Pinpoint the cell where the given text exists, returning its [x, y] midpoint coordinate. 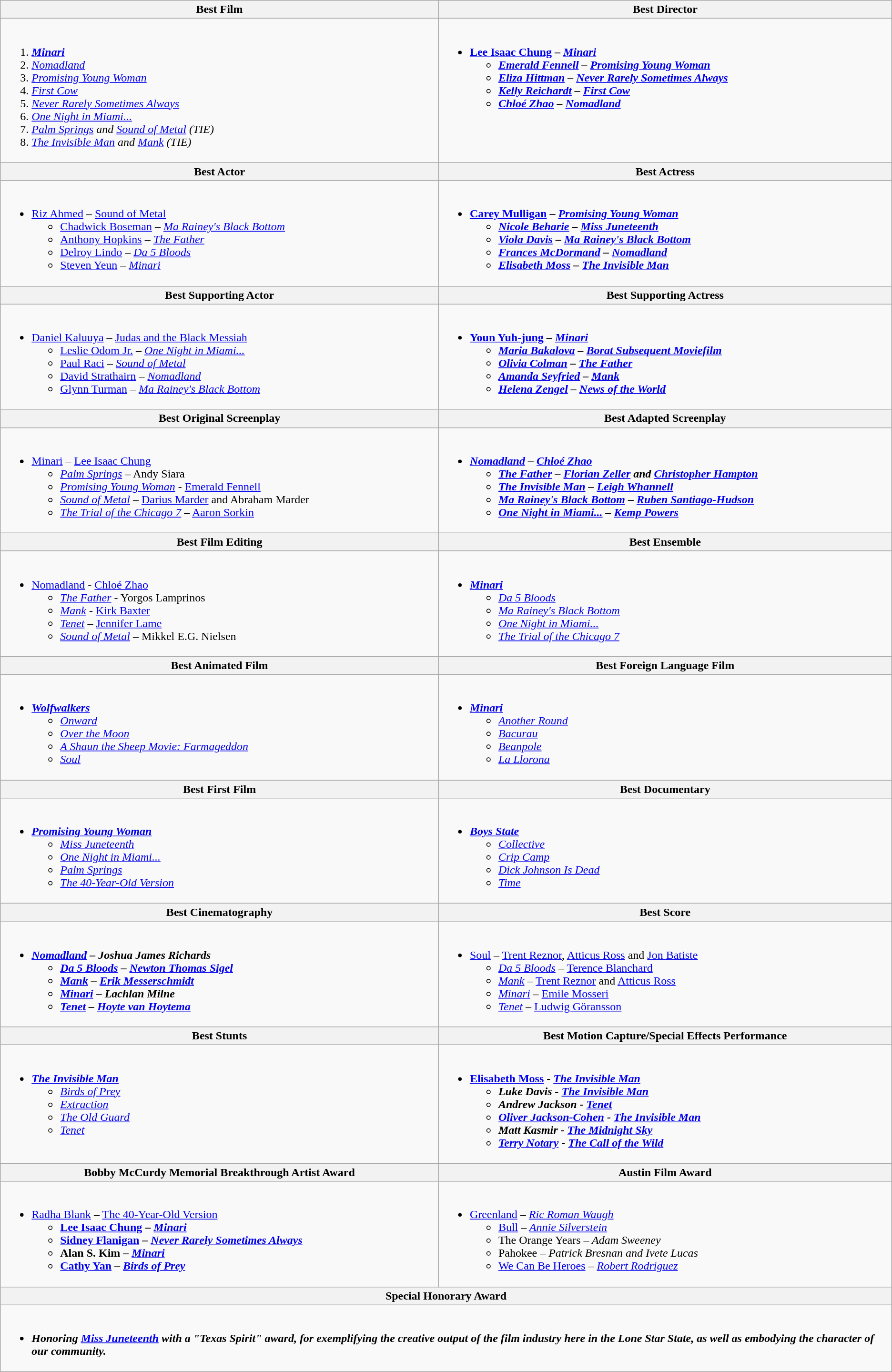
MinariAnother RoundBacurauBeanpoleLa Llorona [665, 727]
Nomadland - Chloé ZhaoThe Father - Yorgos LamprinosMank - Kirk BaxterTenet – Jennifer LameSound of Metal – Mikkel E.G. Nielsen [220, 603]
Best Cinematography [220, 913]
Riz Ahmed – Sound of MetalChadwick Boseman – Ma Rainey's Black BottomAnthony Hopkins – The FatherDelroy Lindo – Da 5 BloodsSteven Yeun – Minari [220, 234]
Special Honorary Award [446, 1296]
Best Film [220, 10]
Best Director [665, 10]
Best Film Editing [220, 542]
Best Adapted Screenplay [665, 418]
Austin Film Award [665, 1172]
WolfwalkersOnwardOver the MoonA Shaun the Sheep Movie: FarmageddonSoul [220, 727]
Best Stunts [220, 1036]
The Invisible ManBirds of PreyExtractionThe Old GuardTenet [220, 1104]
MinariDa 5 BloodsMa Rainey's Black BottomOne Night in Miami...The Trial of the Chicago 7 [665, 603]
Best Animated Film [220, 665]
Bobby McCurdy Memorial Breakthrough Artist Award [220, 1172]
Best Original Screenplay [220, 418]
Best Foreign Language Film [665, 665]
Boys StateCollectiveCrip CampDick Johnson Is DeadTime [665, 851]
Best Motion Capture/Special Effects Performance [665, 1036]
Best Ensemble [665, 542]
Nomadland – Joshua James RichardsDa 5 Bloods – Newton Thomas SigelMank – Erik MesserschmidtMinari – Lachlan MilneTenet – Hoyte van Hoytema [220, 974]
Best Documentary [665, 789]
Best Score [665, 913]
Youn Yuh-jung – MinariMaria Bakalova – Borat Subsequent MoviefilmOlivia Colman – The FatherAmanda Seyfried – MankHelena Zengel – News of the World [665, 356]
Best Supporting Actor [220, 295]
Best Actress [665, 172]
Best Actor [220, 172]
Best Supporting Actress [665, 295]
Best First Film [220, 789]
Promising Young WomanMiss JuneteenthOne Night in Miami...Palm SpringsThe 40-Year-Old Version [220, 851]
